Return [x, y] of the center of cell containing provided text 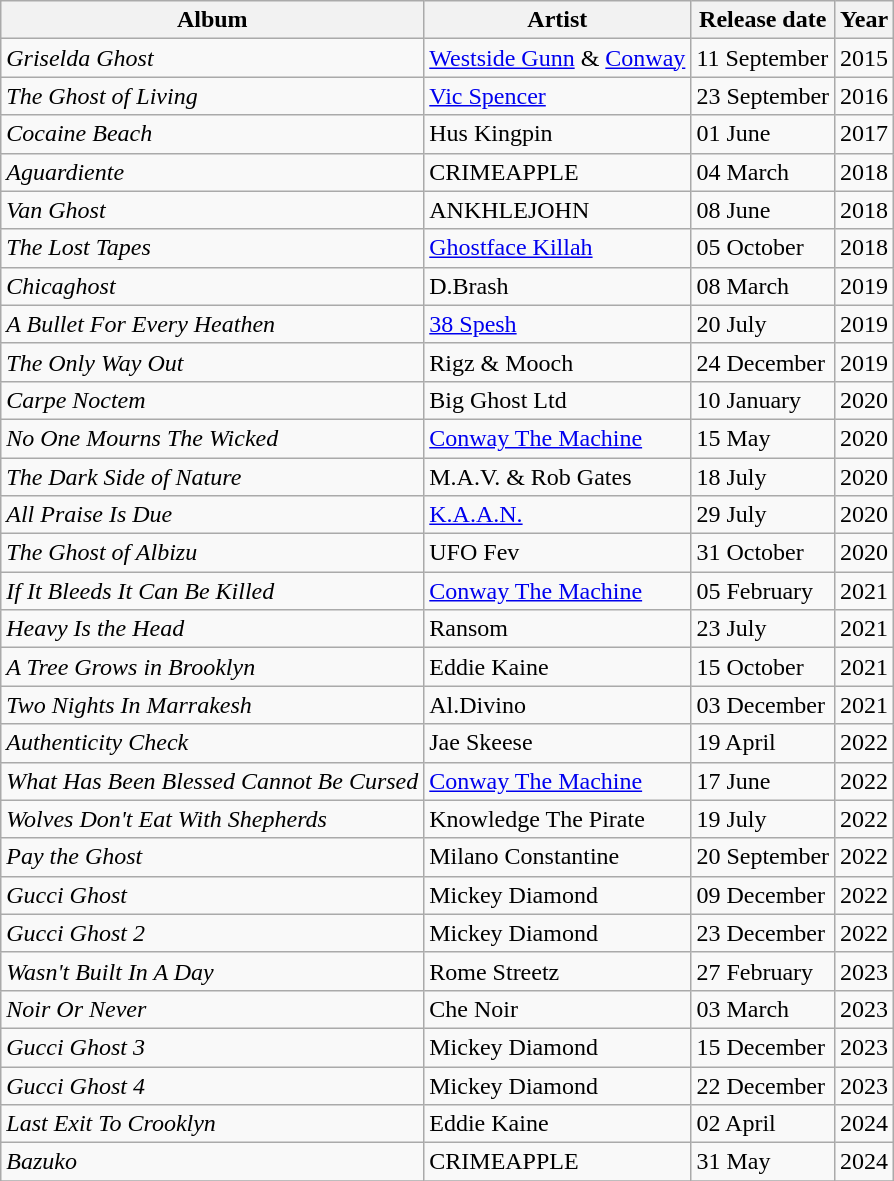
Chicaghost [212, 286]
Al.Divino [558, 705]
The Dark Side of Nature [212, 477]
08 June [763, 210]
Hus Kingpin [558, 134]
29 July [763, 515]
Rigz & Mooch [558, 362]
11 September [763, 58]
Aguardiente [212, 172]
02 April [763, 1124]
Vic Spencer [558, 96]
Wasn't Built In A Day [212, 971]
15 December [763, 1047]
Gucci Ghost 4 [212, 1085]
Bazuko [212, 1162]
All Praise Is Due [212, 515]
Release date [763, 20]
31 May [763, 1162]
01 June [763, 134]
Ghostface Killah [558, 248]
The Ghost of Albizu [212, 553]
23 December [763, 933]
Cocaine Beach [212, 134]
15 October [763, 667]
2016 [864, 96]
Artist [558, 20]
If It Bleeds It Can Be Killed [212, 591]
Knowledge The Pirate [558, 819]
Milano Constantine [558, 857]
Authenticity Check [212, 743]
20 September [763, 857]
Gucci Ghost [212, 895]
ANKHLEJOHN [558, 210]
No One Mourns The Wicked [212, 438]
20 July [763, 324]
What Has Been Blessed Cannot Be Cursed [212, 781]
The Lost Tapes [212, 248]
38 Spesh [558, 324]
M.A.V. & Rob Gates [558, 477]
2017 [864, 134]
A Bullet For Every Heathen [212, 324]
Westside Gunn & Conway [558, 58]
31 October [763, 553]
UFO Fev [558, 553]
05 October [763, 248]
03 March [763, 1009]
Gucci Ghost 3 [212, 1047]
27 February [763, 971]
17 June [763, 781]
Last Exit To Crooklyn [212, 1124]
Big Ghost Ltd [558, 400]
22 December [763, 1085]
The Ghost of Living [212, 96]
15 May [763, 438]
Van Ghost [212, 210]
Jae Skeese [558, 743]
08 March [763, 286]
09 December [763, 895]
Heavy Is the Head [212, 629]
24 December [763, 362]
19 July [763, 819]
D.Brash [558, 286]
Griselda Ghost [212, 58]
The Only Way Out [212, 362]
23 July [763, 629]
23 September [763, 96]
Year [864, 20]
A Tree Grows in Brooklyn [212, 667]
2015 [864, 58]
05 February [763, 591]
18 July [763, 477]
Rome Streetz [558, 971]
Ransom [558, 629]
Wolves Don't Eat With Shepherds [212, 819]
04 March [763, 172]
Album [212, 20]
03 December [763, 705]
Two Nights In Marrakesh [212, 705]
Noir Or Never [212, 1009]
K.A.A.N. [558, 515]
Pay the Ghost [212, 857]
10 January [763, 400]
Carpe Noctem [212, 400]
19 April [763, 743]
Gucci Ghost 2 [212, 933]
Che Noir [558, 1009]
